Output the [X, Y] coordinate of the center of the cell containing the given text.  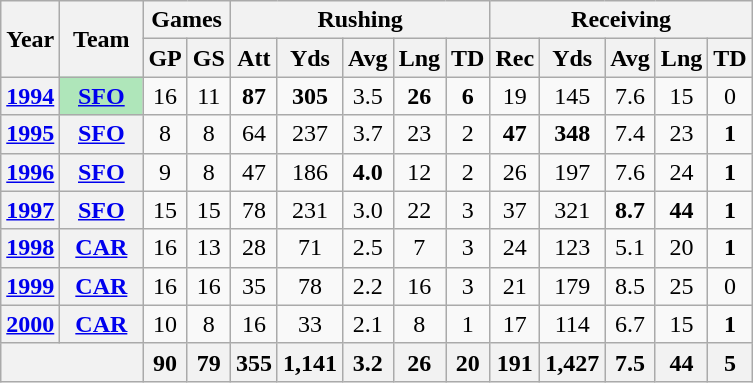
28 [254, 248]
305 [310, 96]
1995 [30, 134]
1,141 [310, 362]
7.5 [630, 362]
GP [165, 58]
Rec [515, 58]
145 [572, 96]
11 [208, 96]
17 [515, 324]
19 [515, 96]
2.5 [368, 248]
1999 [30, 286]
6 [468, 96]
5 [730, 362]
348 [572, 134]
3.0 [368, 210]
87 [254, 96]
79 [208, 362]
8.5 [630, 286]
25 [681, 286]
114 [572, 324]
3.2 [368, 362]
64 [254, 134]
237 [310, 134]
1996 [30, 172]
6.7 [630, 324]
179 [572, 286]
Receiving [621, 20]
Games [186, 20]
3.7 [368, 134]
1998 [30, 248]
Att [254, 58]
1994 [30, 96]
191 [515, 362]
8.7 [630, 210]
9 [165, 172]
33 [310, 324]
197 [572, 172]
13 [208, 248]
90 [165, 362]
4.0 [368, 172]
355 [254, 362]
71 [310, 248]
5.1 [630, 248]
3.5 [368, 96]
1997 [30, 210]
2000 [30, 324]
2.2 [368, 286]
Rushing [360, 20]
GS [208, 58]
10 [165, 324]
2.1 [368, 324]
186 [310, 172]
12 [419, 172]
7.4 [630, 134]
37 [515, 210]
22 [419, 210]
35 [254, 286]
Year [30, 39]
321 [572, 210]
21 [515, 286]
1,427 [572, 362]
231 [310, 210]
Team [102, 39]
123 [572, 248]
7 [419, 248]
